Scan for the cell matching the given text and deliver its (X, Y) coordinate at center. 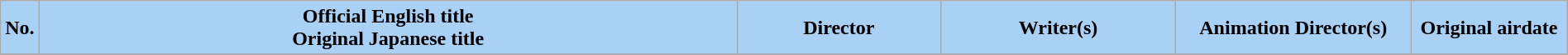
No. (20, 28)
Animation Director(s) (1293, 28)
Original airdate (1489, 28)
Official English title Original Japanese title (388, 28)
Director (839, 28)
Writer(s) (1058, 28)
